Detect which cell encompasses the target text, then output its (X, Y) center coordinate. 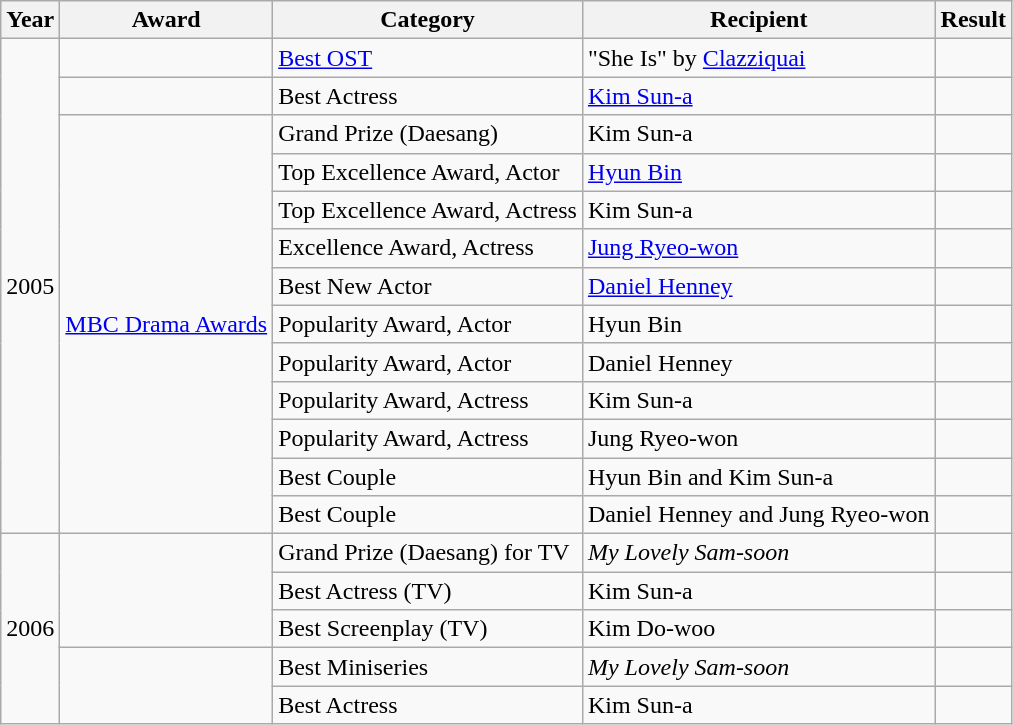
MBC Drama Awards (166, 324)
Hyun Bin and Kim Sun-a (758, 477)
Year (30, 20)
"She Is" by Clazziquai (758, 58)
Result (973, 20)
Excellence Award, Actress (428, 248)
Best Actress (TV) (428, 591)
Kim Do-woo (758, 629)
Daniel Henney and Jung Ryeo-won (758, 515)
Award (166, 20)
Top Excellence Award, Actor (428, 172)
Best Miniseries (428, 667)
Best OST (428, 58)
Category (428, 20)
Top Excellence Award, Actress (428, 210)
2006 (30, 629)
Grand Prize (Daesang) for TV (428, 553)
Grand Prize (Daesang) (428, 134)
Best New Actor (428, 286)
Recipient (758, 20)
Best Screenplay (TV) (428, 629)
2005 (30, 286)
